Return the [X, Y] coordinate for the center point of the cell that contains the specified text.  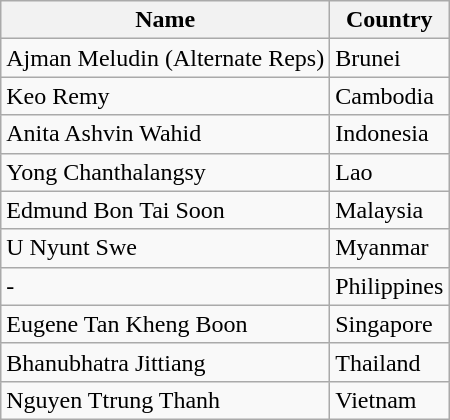
Edmund Bon Tai Soon [166, 210]
Thailand [390, 362]
Yong Chanthalangsy [166, 172]
Philippines [390, 286]
Lao [390, 172]
Ajman Meludin (Alternate Reps) [166, 58]
Cambodia [390, 96]
Eugene Tan Kheng Boon [166, 324]
Name [166, 20]
U Nyunt Swe [166, 248]
Anita Ashvin Wahid [166, 134]
Malaysia [390, 210]
Bhanubhatra Jittiang [166, 362]
Keo Remy [166, 96]
Indonesia [390, 134]
Nguyen Ttrung Thanh [166, 400]
Country [390, 20]
Brunei [390, 58]
Singapore [390, 324]
- [166, 286]
Myanmar [390, 248]
Vietnam [390, 400]
